For the text-containing cell, return its midpoint in (x, y) coordinate format. 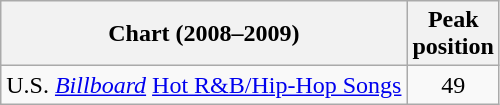
Chart (2008–2009) (204, 34)
U.S. Billboard Hot R&B/Hip-Hop Songs (204, 85)
Peakposition (453, 34)
49 (453, 85)
